Output the [x, y] coordinate of the center of the cell containing the given text.  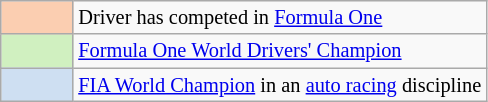
FIA World Champion in an auto racing discipline [280, 85]
Driver has competed in Formula One [280, 17]
Formula One World Drivers' Champion [280, 51]
